For the text-containing cell, return its midpoint in (X, Y) coordinate format. 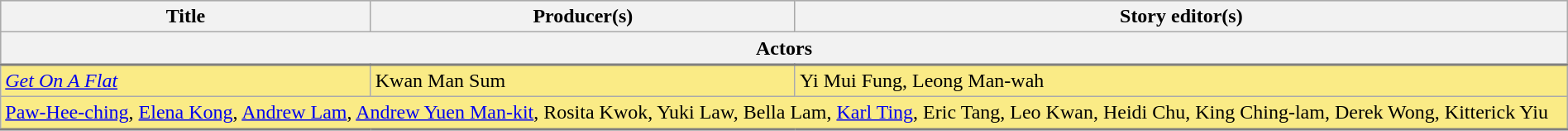
Kwan Man Sum (582, 81)
Actors (784, 48)
Yi Mui Fung, Leong Man-wah (1181, 81)
Story editor(s) (1181, 17)
Title (185, 17)
Get On A Flat (185, 81)
Producer(s) (582, 17)
